Pinpoint the cell where the given text exists, returning its [x, y] midpoint coordinate. 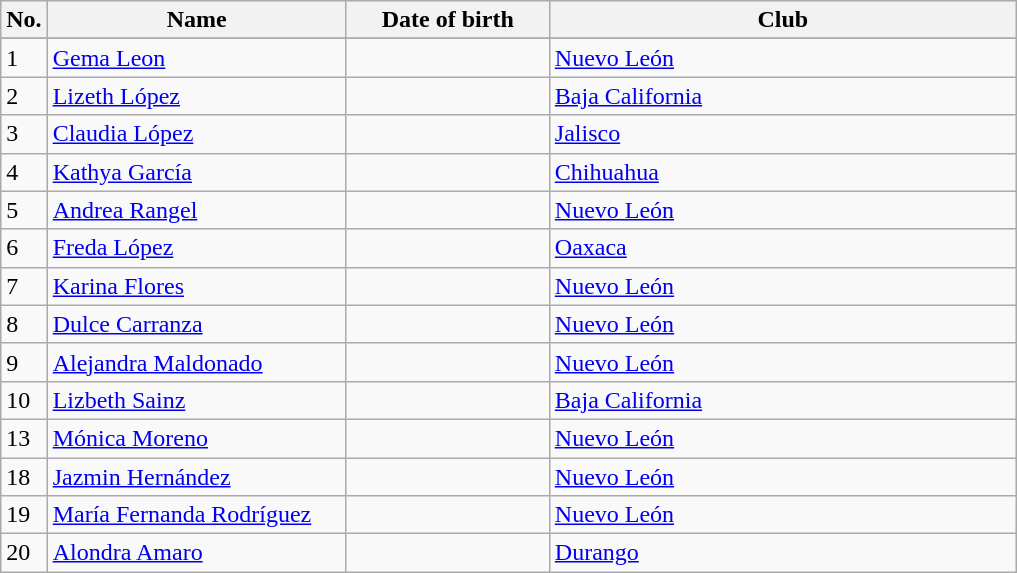
8 [24, 324]
Claudia López [196, 134]
Alejandra Maldonado [196, 362]
Karina Flores [196, 286]
6 [24, 248]
Name [196, 20]
2 [24, 96]
Oaxaca [782, 248]
Kathya García [196, 172]
Dulce Carranza [196, 324]
Club [782, 20]
Jalisco [782, 134]
No. [24, 20]
Lizeth López [196, 96]
4 [24, 172]
Freda López [196, 248]
María Fernanda Rodríguez [196, 515]
13 [24, 438]
Chihuahua [782, 172]
Andrea Rangel [196, 210]
18 [24, 477]
10 [24, 400]
Jazmin Hernández [196, 477]
Durango [782, 553]
5 [24, 210]
Gema Leon [196, 58]
9 [24, 362]
Date of birth [448, 20]
3 [24, 134]
20 [24, 553]
7 [24, 286]
19 [24, 515]
1 [24, 58]
Alondra Amaro [196, 553]
Mónica Moreno [196, 438]
Lizbeth Sainz [196, 400]
